Capture the cell that displays the provided text and extract its (x, y) central coordinate. 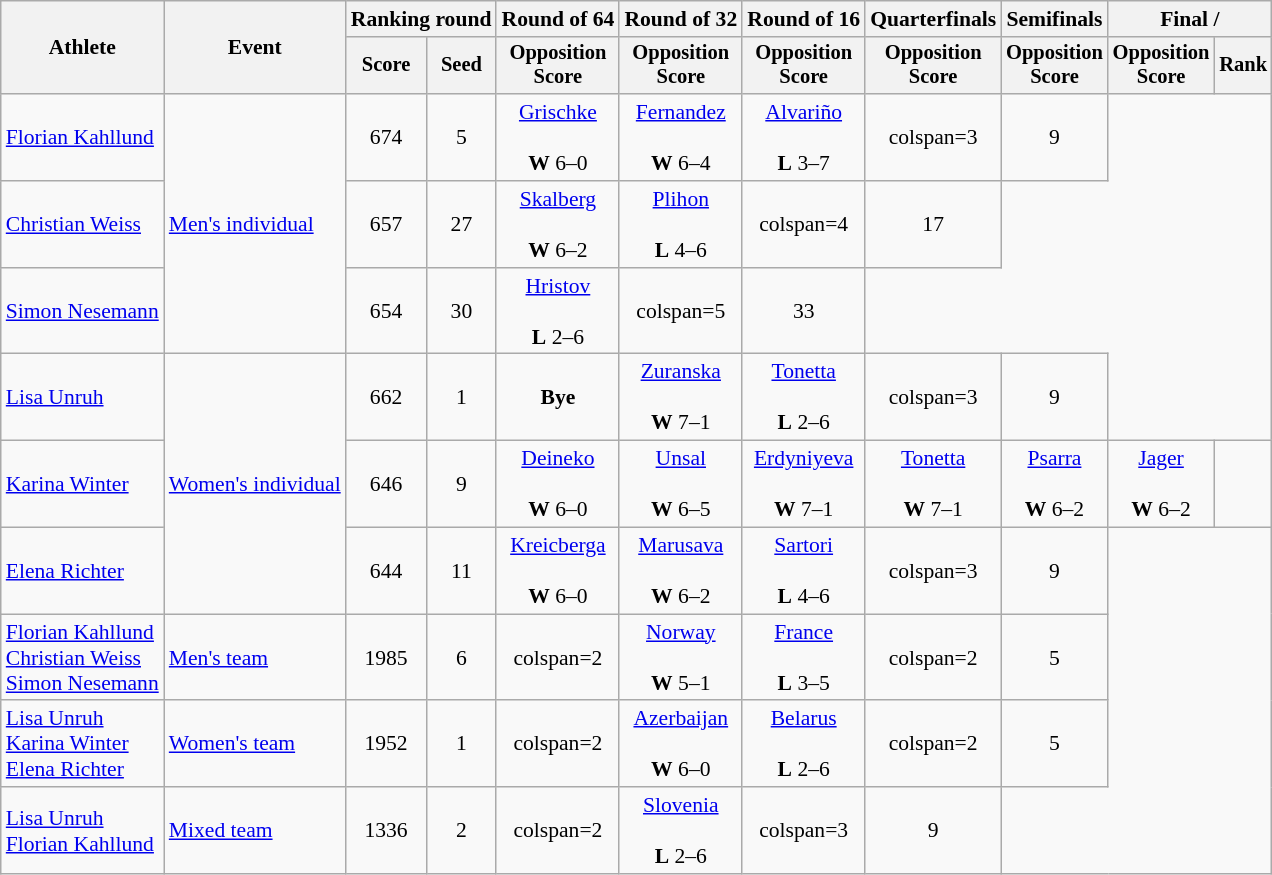
Karina Winter (82, 484)
1985 (386, 658)
Athlete (82, 48)
Belarus L 2–6 (804, 744)
TonettaW 7–1 (933, 484)
JagerW 6–2 (1162, 484)
17 (933, 224)
Men's team (255, 658)
MarusavaW 6–2 (680, 572)
Rank (1243, 66)
Norway W 5–1 (680, 658)
Elena Richter (82, 572)
KreicbergaW 6–0 (558, 572)
colspan=4 (804, 224)
1952 (386, 744)
Men's individual (255, 224)
Florian KahllundChristian WeissSimon Nesemann (82, 658)
27 (461, 224)
Bye (558, 398)
Quarterfinals (933, 19)
Score (386, 66)
DeinekoW 6–0 (558, 484)
Seed (461, 66)
ZuranskaW 7–1 (680, 398)
colspan=5 (680, 312)
657 (386, 224)
France L 3–5 (804, 658)
Lisa Unruh (82, 398)
PlihonL 4–6 (680, 224)
PsarraW 6–2 (1054, 484)
654 (386, 312)
Final / (1190, 19)
30 (461, 312)
644 (386, 572)
TonettaL 2–6 (804, 398)
SartoriL 4–6 (804, 572)
Ranking round (422, 19)
Round of 16 (804, 19)
646 (386, 484)
Azerbaijan W 6–0 (680, 744)
Round of 64 (558, 19)
674 (386, 138)
Alvariño L 3–7 (804, 138)
Women's individual (255, 484)
Round of 32 (680, 19)
1336 (386, 830)
SkalbergW 6–2 (558, 224)
33 (804, 312)
662 (386, 398)
11 (461, 572)
Fernandez W 6–4 (680, 138)
2 (461, 830)
GrischkeW 6–0 (558, 138)
6 (461, 658)
Slovenia L 2–6 (680, 830)
Semifinals (1054, 19)
Mixed team (255, 830)
UnsalW 6–5 (680, 484)
Lisa UnruhFlorian Kahllund (82, 830)
Event (255, 48)
Simon Nesemann (82, 312)
ErdyniyevaW 7–1 (804, 484)
Lisa UnruhKarina WinterElena Richter (82, 744)
Christian Weiss (82, 224)
Florian Kahllund (82, 138)
Women's team (255, 744)
HristovL 2–6 (558, 312)
